From the cell containing the given text, extract its center point as [X, Y] coordinate. 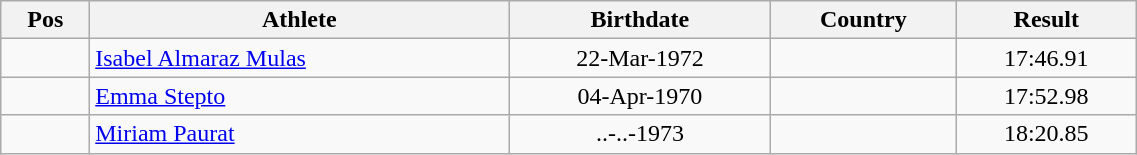
Miriam Paurat [300, 134]
Birthdate [640, 20]
18:20.85 [1046, 134]
Athlete [300, 20]
..-..-1973 [640, 134]
Result [1046, 20]
17:46.91 [1046, 58]
17:52.98 [1046, 96]
22-Mar-1972 [640, 58]
Emma Stepto [300, 96]
Pos [46, 20]
Isabel Almaraz Mulas [300, 58]
04-Apr-1970 [640, 96]
Country [864, 20]
